Output the [X, Y] coordinate of the center of the cell containing the given text.  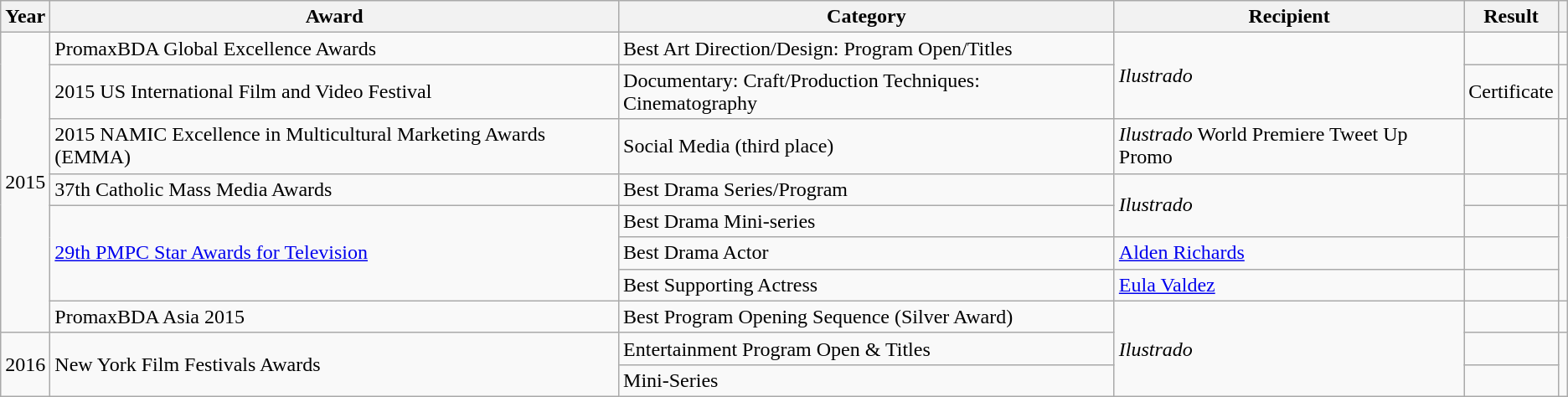
Award [335, 17]
Category [867, 17]
Best Supporting Actress [867, 285]
Recipient [1288, 17]
2015 US International Film and Video Festival [335, 92]
2016 [25, 364]
Ilustrado World Premiere Tweet Up Promo [1288, 146]
Year [25, 17]
Best Drama Mini-series [867, 221]
Alden Richards [1288, 253]
Best Art Direction/Design: Program Open/Titles [867, 49]
29th PMPC Star Awards for Television [335, 253]
37th Catholic Mass Media Awards [335, 189]
Entertainment Program Open & Titles [867, 348]
PromaxBDA Global Excellence Awards [335, 49]
Best Drama Series/Program [867, 189]
Eula Valdez [1288, 285]
PromaxBDA Asia 2015 [335, 317]
New York Film Festivals Awards [335, 364]
2015 NAMIC Excellence in Multicultural Marketing Awards (EMMA) [335, 146]
Certificate [1511, 92]
Social Media (third place) [867, 146]
Best Drama Actor [867, 253]
Result [1511, 17]
Documentary: Craft/Production Techniques: Cinematography [867, 92]
2015 [25, 183]
Mini-Series [867, 380]
Best Program Opening Sequence (Silver Award) [867, 317]
